Extract the (X, Y) coordinate from the center of the cell holding the provided text.  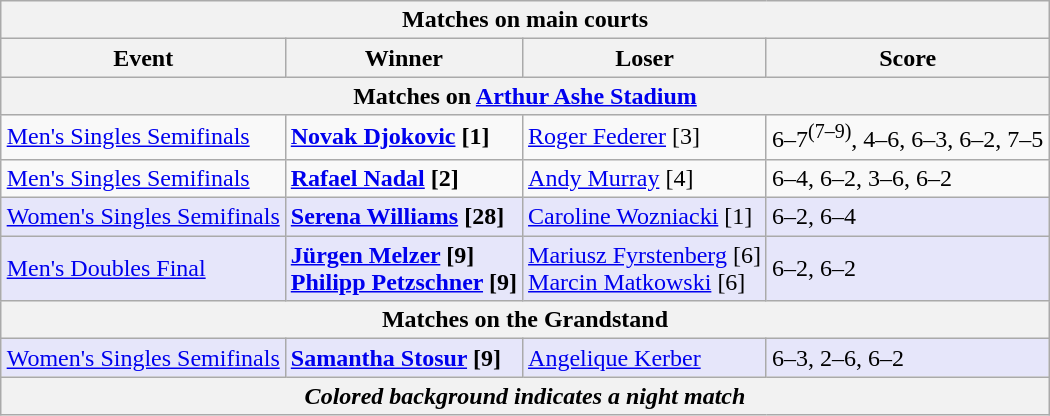
6–2, 6–4 (907, 217)
Novak Djokovic [1] (404, 138)
Colored background indicates a night match (525, 396)
Serena Williams [28] (404, 217)
Loser (645, 58)
Event (143, 58)
6–2, 6–2 (907, 268)
Winner (404, 58)
Andy Murray [4] (645, 178)
Men's Doubles Final (143, 268)
Score (907, 58)
Mariusz Fyrstenberg [6] Marcin Matkowski [6] (645, 268)
6–3, 2–6, 6–2 (907, 358)
6–7(7–9), 4–6, 6–3, 6–2, 7–5 (907, 138)
Angelique Kerber (645, 358)
Matches on the Grandstand (525, 320)
Matches on Arthur Ashe Stadium (525, 96)
Rafael Nadal [2] (404, 178)
Matches on main courts (525, 20)
Caroline Wozniacki [1] (645, 217)
Roger Federer [3] (645, 138)
Jürgen Melzer [9] Philipp Petzschner [9] (404, 268)
6–4, 6–2, 3–6, 6–2 (907, 178)
Samantha Stosur [9] (404, 358)
